Scan for the cell matching the given text and deliver its (x, y) coordinate at center. 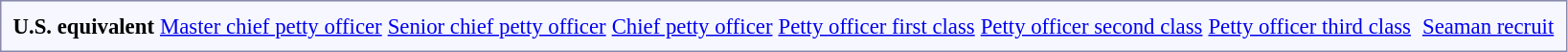
Seaman recruit (1488, 26)
Petty officer third class (1310, 26)
Petty officer first class (876, 26)
Senior chief petty officer (496, 26)
Chief petty officer (692, 26)
U.S. equivalent (83, 26)
Master chief petty officer (270, 26)
Petty officer second class (1092, 26)
